Pinpoint the cell where the given text exists, returning its [X, Y] midpoint coordinate. 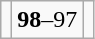
98–97 [48, 20]
